Detect which cell encompasses the target text, then output its [X, Y] center coordinate. 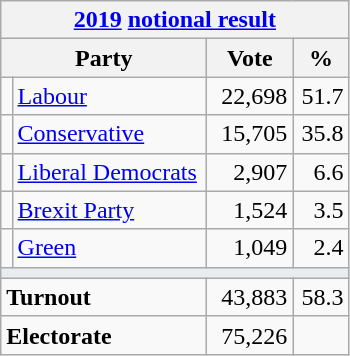
3.5 [321, 210]
51.7 [321, 96]
Brexit Party [110, 210]
2019 notional result [175, 20]
Electorate [104, 335]
1,524 [250, 210]
43,883 [250, 297]
75,226 [250, 335]
58.3 [321, 297]
2,907 [250, 172]
6.6 [321, 172]
Green [110, 248]
Vote [250, 58]
22,698 [250, 96]
Liberal Democrats [110, 172]
Turnout [104, 297]
Conservative [110, 134]
1,049 [250, 248]
15,705 [250, 134]
35.8 [321, 134]
Party [104, 58]
Labour [110, 96]
% [321, 58]
2.4 [321, 248]
